Find where the given text appears and provide that cell's center as (X, Y) coordinate. 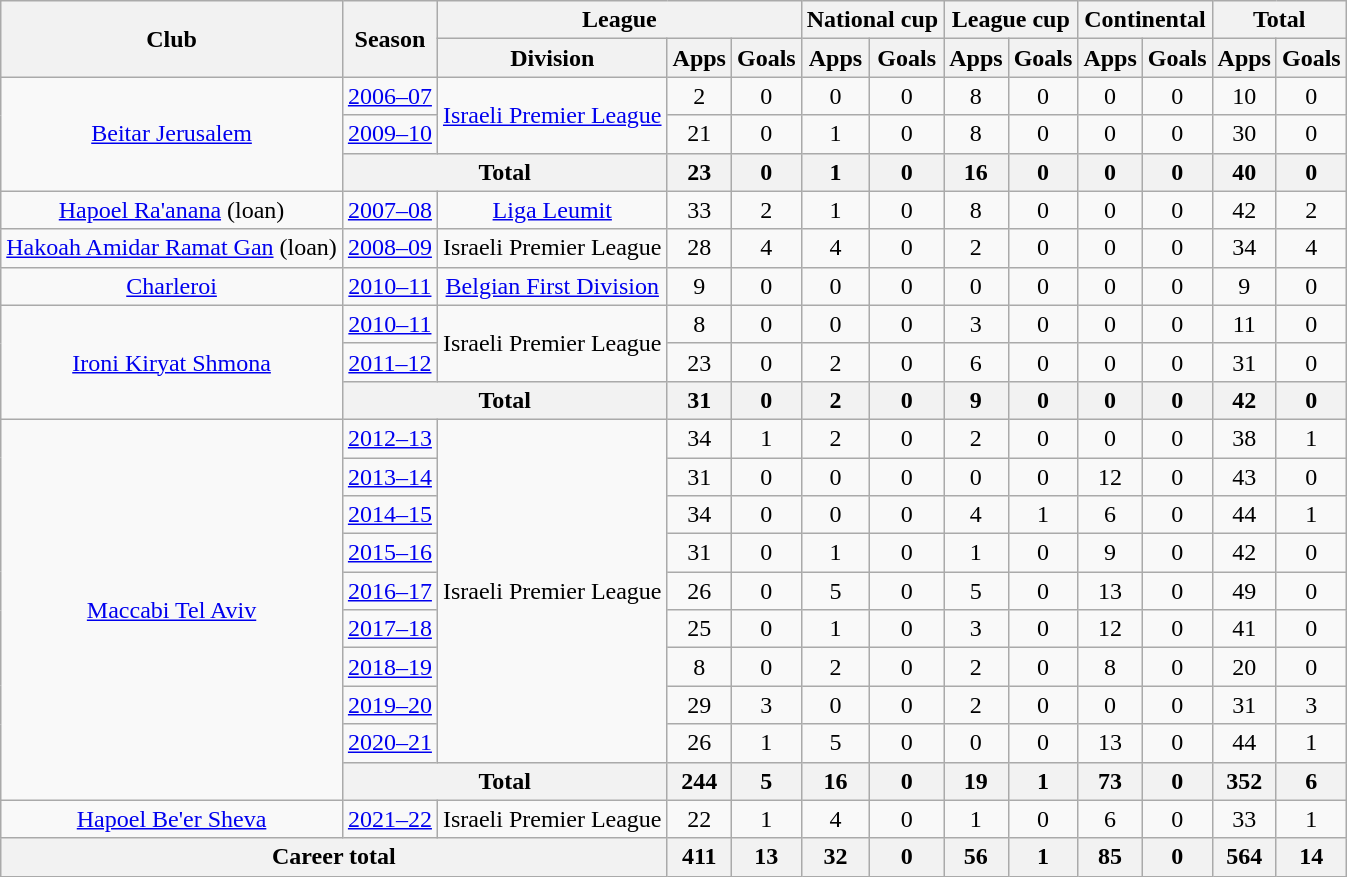
14 (1311, 857)
41 (1244, 629)
Belgian First Division (552, 286)
73 (1110, 781)
38 (1244, 438)
Beitar Jerusalem (172, 134)
Division (552, 58)
2014–15 (390, 515)
2017–18 (390, 629)
2015–16 (390, 553)
Club (172, 39)
244 (699, 781)
11 (1244, 324)
85 (1110, 857)
2021–22 (390, 819)
Charleroi (172, 286)
21 (699, 134)
Ironi Kiryat Shmona (172, 362)
2008–09 (390, 248)
25 (699, 629)
29 (699, 705)
National cup (872, 20)
Season (390, 39)
Hakoah Amidar Ramat Gan (loan) (172, 248)
2016–17 (390, 591)
2019–20 (390, 705)
352 (1244, 781)
49 (1244, 591)
League (619, 20)
32 (835, 857)
2009–10 (390, 134)
22 (699, 819)
2013–14 (390, 477)
43 (1244, 477)
League cup (1011, 20)
Hapoel Ra'anana (loan) (172, 210)
Hapoel Be'er Sheva (172, 819)
2018–19 (390, 667)
10 (1244, 96)
2012–13 (390, 438)
2011–12 (390, 362)
411 (699, 857)
28 (699, 248)
56 (976, 857)
19 (976, 781)
2007–08 (390, 210)
2006–07 (390, 96)
40 (1244, 172)
2020–21 (390, 743)
Career total (334, 857)
Liga Leumit (552, 210)
30 (1244, 134)
20 (1244, 667)
564 (1244, 857)
Continental (1145, 20)
Maccabi Tel Aviv (172, 610)
